Search for the cell housing the specified text and yield its (X, Y) center coordinate. 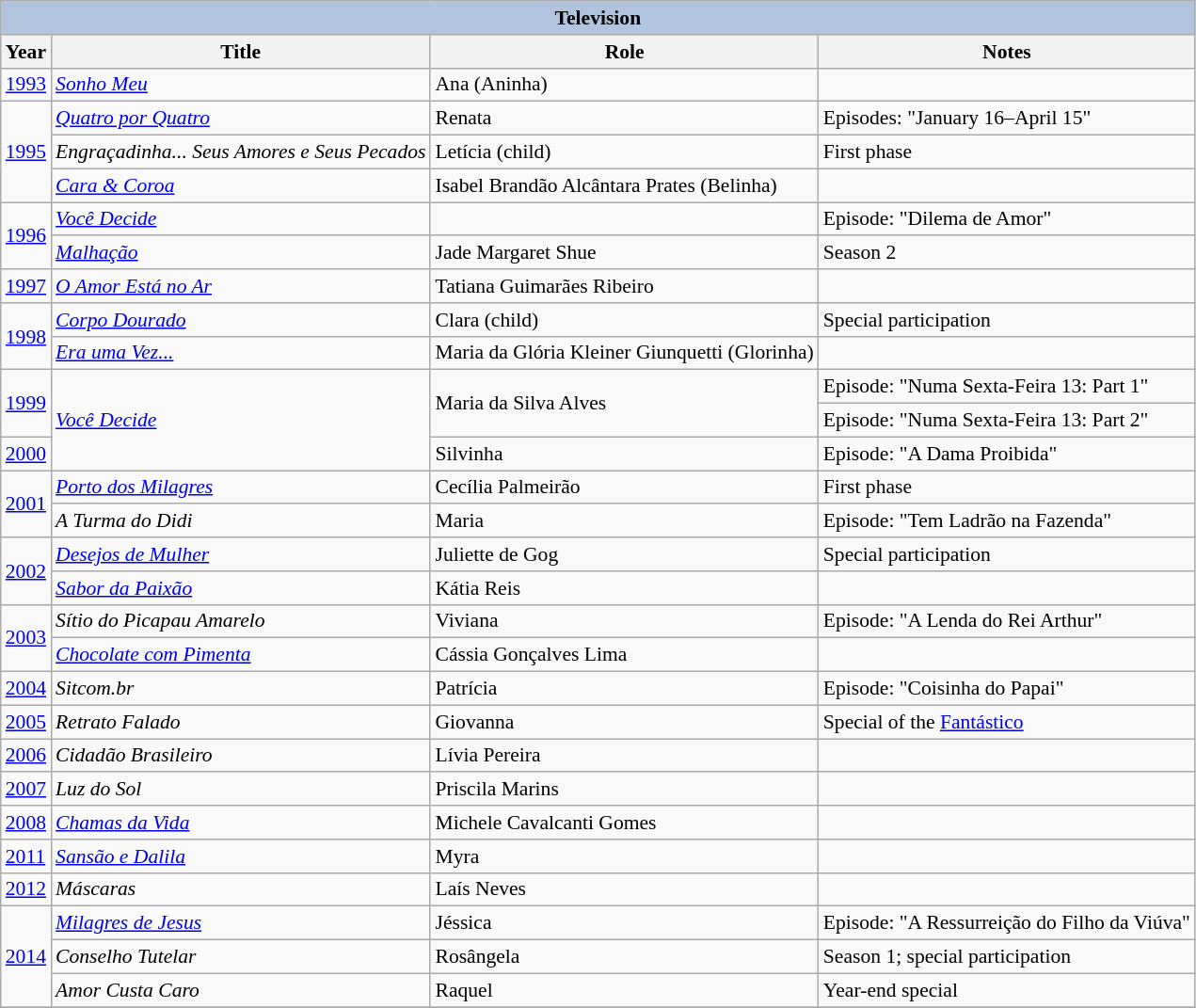
Episode: "Coisinha do Papai" (1007, 689)
Special of the Fantástico (1007, 722)
2001 (26, 504)
Luz do Sol (241, 790)
Corpo Dourado (241, 320)
2004 (26, 689)
Sítio do Picapau Amarelo (241, 621)
Sabor da Paixão (241, 588)
Era uma Vez... (241, 353)
Priscila Marins (624, 790)
2008 (26, 823)
Maria da Glória Kleiner Giunquetti (Glorinha) (624, 353)
1999 (26, 403)
Tatiana Guimarães Ribeiro (624, 286)
Michele Cavalcanti Gomes (624, 823)
Amor Custa Caro (241, 990)
Cara & Coroa (241, 185)
Clara (child) (624, 320)
Juliette de Gog (624, 554)
1996 (26, 235)
Jéssica (624, 923)
Notes (1007, 52)
2003 (26, 638)
2011 (26, 856)
Retrato Falado (241, 722)
Maria (624, 521)
Chamas da Vida (241, 823)
2012 (26, 889)
Renata (624, 119)
Title (241, 52)
Raquel (624, 990)
Role (624, 52)
1993 (26, 85)
Rosângela (624, 957)
Porto dos Milagres (241, 488)
2007 (26, 790)
O Amor Está no Ar (241, 286)
Letícia (child) (624, 152)
Ana (Aninha) (624, 85)
2006 (26, 756)
Giovanna (624, 722)
2000 (26, 454)
2014 (26, 956)
Sonho Meu (241, 85)
Laís Neves (624, 889)
Sansão e Dalila (241, 856)
Jade Margaret Shue (624, 253)
Cecília Palmeirão (624, 488)
Episode: "Tem Ladrão na Fazenda" (1007, 521)
1995 (26, 152)
Milagres de Jesus (241, 923)
Myra (624, 856)
Isabel Brandão Alcântara Prates (Belinha) (624, 185)
Máscaras (241, 889)
Silvinha (624, 454)
Year-end special (1007, 990)
Chocolate com Pimenta (241, 655)
Patrícia (624, 689)
Viviana (624, 621)
Maria da Silva Alves (624, 403)
Engraçadinha... Seus Amores e Seus Pecados (241, 152)
Episode: "Numa Sexta-Feira 13: Part 1" (1007, 387)
Episode: "Numa Sexta-Feira 13: Part 2" (1007, 421)
Episode: "A Lenda do Rei Arthur" (1007, 621)
1997 (26, 286)
Sitcom.br (241, 689)
Episode: "Dilema de Amor" (1007, 219)
Desejos de Mulher (241, 554)
Cidadão Brasileiro (241, 756)
Year (26, 52)
Conselho Tutelar (241, 957)
Episode: "A Ressurreição do Filho da Viúva" (1007, 923)
Episodes: "January 16–April 15" (1007, 119)
Kátia Reis (624, 588)
1998 (26, 337)
Season 1; special participation (1007, 957)
Quatro por Quatro (241, 119)
2005 (26, 722)
Episode: "A Dama Proibida" (1007, 454)
2002 (26, 570)
Season 2 (1007, 253)
Malhação (241, 253)
A Turma do Didi (241, 521)
Cássia Gonçalves Lima (624, 655)
Television (598, 18)
Lívia Pereira (624, 756)
